Extract the (x, y) coordinate from the center of the cell holding the provided text.  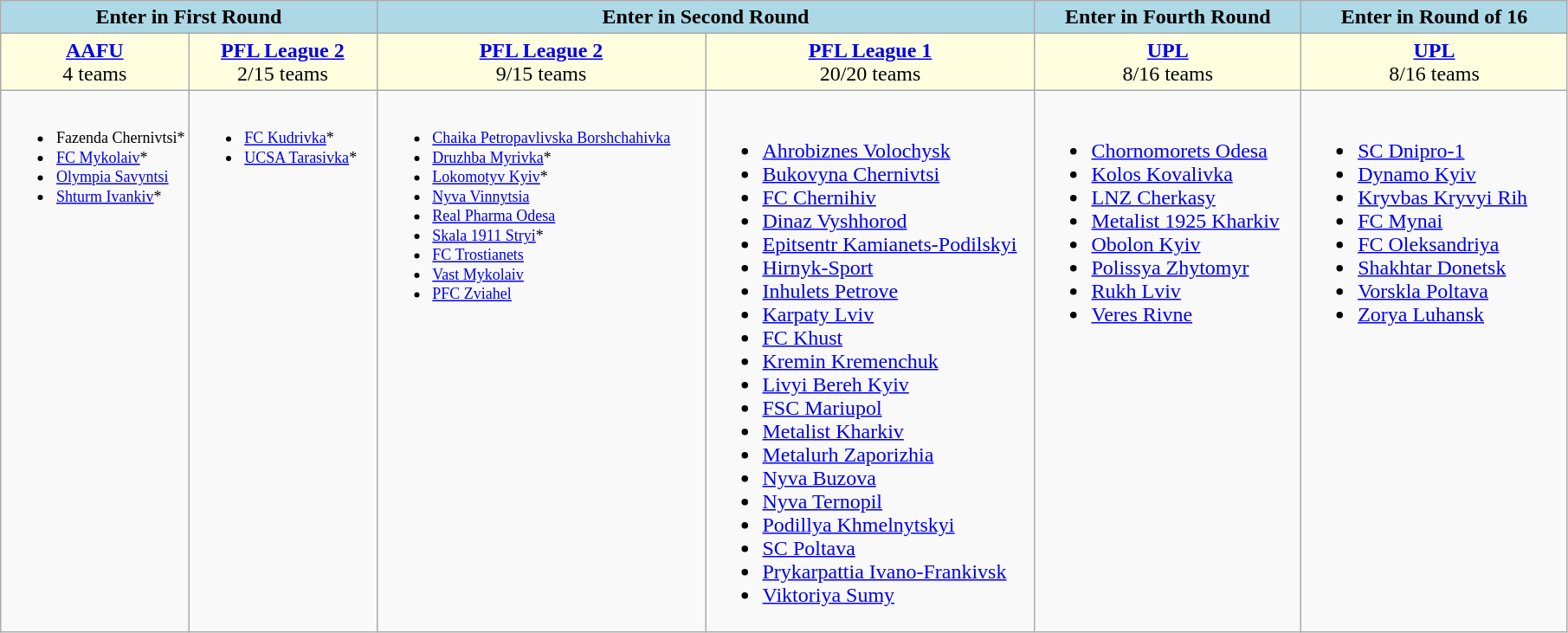
Enter in First Round (189, 17)
Fazenda Chernivtsi*FC Mykolaiv*Olympia SavyntsiShturm Ivankiv* (95, 361)
PFL League 120/20 teams (870, 62)
AAFU4 teams (95, 62)
PFL League 29/15 teams (541, 62)
FC Kudrivka*UCSA Tarasivka* (282, 361)
PFL League 22/15 teams (282, 62)
Enter in Second Round (706, 17)
Enter in Round of 16 (1435, 17)
Chornomorets OdesaKolos KovalivkaLNZ CherkasyMetalist 1925 KharkivObolon KyivPolissya ZhytomyrRukh LvivVeres Rivne (1168, 361)
SC Dnipro-1Dynamo KyivKryvbas Kryvyi RihFC MynaiFC OleksandriyaShakhtar DonetskVorskla PoltavaZorya Luhansk (1435, 361)
Enter in Fourth Round (1168, 17)
